Determine the (x, y) coordinate at the center of the cell enclosing the given text.  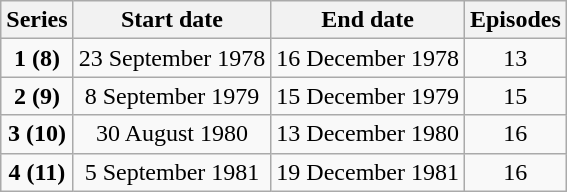
Episodes (515, 20)
Series (37, 20)
Start date (172, 20)
15 (515, 96)
4 (11) (37, 172)
8 September 1979 (172, 96)
13 December 1980 (368, 134)
16 December 1978 (368, 58)
23 September 1978 (172, 58)
30 August 1980 (172, 134)
2 (9) (37, 96)
3 (10) (37, 134)
13 (515, 58)
End date (368, 20)
15 December 1979 (368, 96)
1 (8) (37, 58)
5 September 1981 (172, 172)
19 December 1981 (368, 172)
